For the text-containing cell, return its midpoint in (x, y) coordinate format. 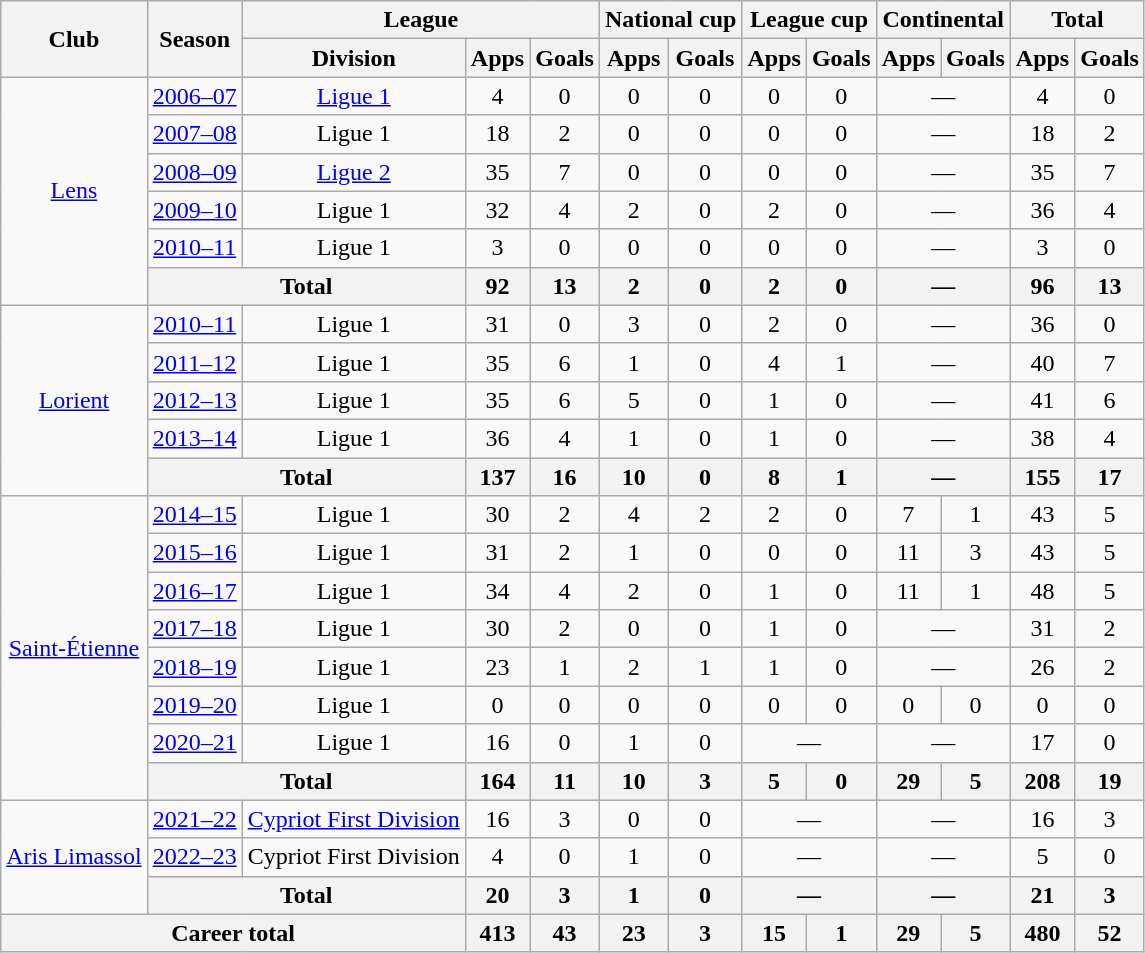
2019–20 (194, 705)
26 (1042, 667)
92 (497, 286)
2021–22 (194, 819)
Club (74, 39)
2014–15 (194, 515)
137 (497, 477)
2008–09 (194, 172)
Aris Limassol (74, 857)
2012–13 (194, 400)
Season (194, 39)
Lens (74, 191)
40 (1042, 362)
2006–07 (194, 96)
Saint-Étienne (74, 648)
Continental (943, 20)
2017–18 (194, 629)
15 (774, 933)
2018–19 (194, 667)
2013–14 (194, 438)
League cup (809, 20)
208 (1042, 781)
413 (497, 933)
19 (1110, 781)
Division (354, 58)
2016–17 (194, 591)
20 (497, 895)
34 (497, 591)
38 (1042, 438)
480 (1042, 933)
2011–12 (194, 362)
96 (1042, 286)
21 (1042, 895)
41 (1042, 400)
2009–10 (194, 210)
National cup (670, 20)
52 (1110, 933)
Ligue 2 (354, 172)
2015–16 (194, 553)
8 (774, 477)
155 (1042, 477)
Lorient (74, 400)
2022–23 (194, 857)
32 (497, 210)
League (420, 20)
2020–21 (194, 743)
2007–08 (194, 134)
164 (497, 781)
Career total (234, 933)
48 (1042, 591)
